Extract the (x, y) coordinate from the center of the cell holding the provided text.  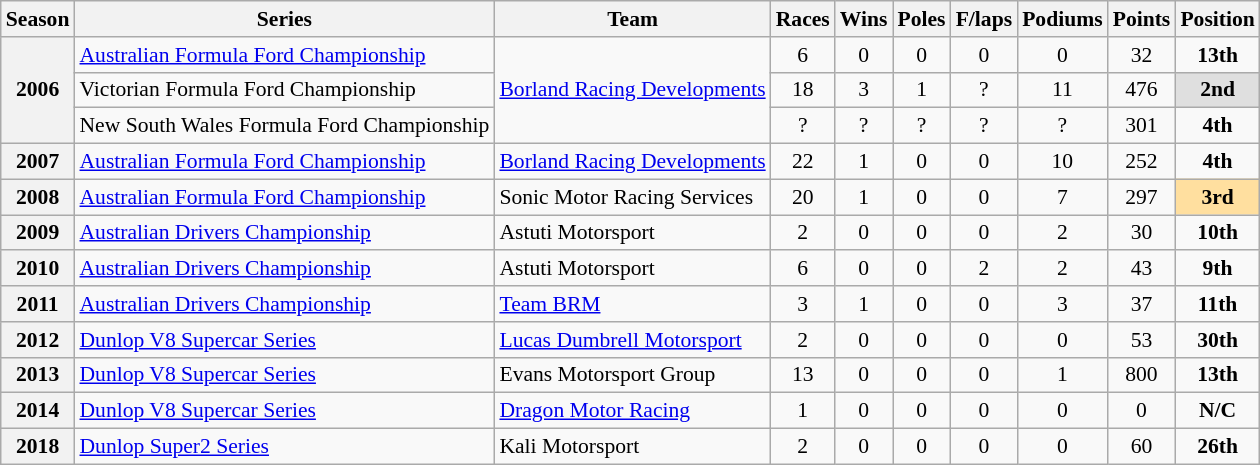
2006 (38, 90)
43 (1142, 269)
N/C (1217, 411)
800 (1142, 375)
18 (803, 90)
10th (1217, 233)
13 (803, 375)
2018 (38, 447)
2010 (38, 269)
F/laps (984, 19)
476 (1142, 90)
New South Wales Formula Ford Championship (284, 126)
26th (1217, 447)
2014 (38, 411)
2012 (38, 340)
Team (632, 19)
11th (1217, 304)
2nd (1217, 90)
32 (1142, 55)
9th (1217, 269)
20 (803, 197)
10 (1062, 162)
Team BRM (632, 304)
Points (1142, 19)
Sonic Motor Racing Services (632, 197)
Dunlop Super2 Series (284, 447)
Kali Motorsport (632, 447)
30 (1142, 233)
Victorian Formula Ford Championship (284, 90)
301 (1142, 126)
2008 (38, 197)
297 (1142, 197)
2011 (38, 304)
30th (1217, 340)
7 (1062, 197)
Series (284, 19)
Season (38, 19)
2007 (38, 162)
Podiums (1062, 19)
3rd (1217, 197)
22 (803, 162)
37 (1142, 304)
Races (803, 19)
2013 (38, 375)
2009 (38, 233)
Dragon Motor Racing (632, 411)
11 (1062, 90)
Wins (864, 19)
252 (1142, 162)
Position (1217, 19)
Lucas Dumbrell Motorsport (632, 340)
Evans Motorsport Group (632, 375)
Poles (921, 19)
53 (1142, 340)
60 (1142, 447)
